Pinpoint the cell where the given text exists, returning its (X, Y) midpoint coordinate. 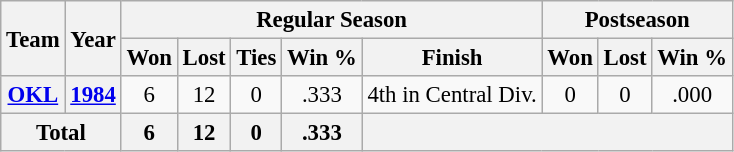
Year (93, 38)
Postseason (637, 20)
Total (61, 133)
1984 (93, 95)
Finish (452, 58)
Team (33, 38)
4th in Central Div. (452, 95)
Regular Season (332, 20)
OKL (33, 95)
Ties (256, 58)
.000 (692, 95)
